Pinpoint the cell where the given text exists, returning its (x, y) midpoint coordinate. 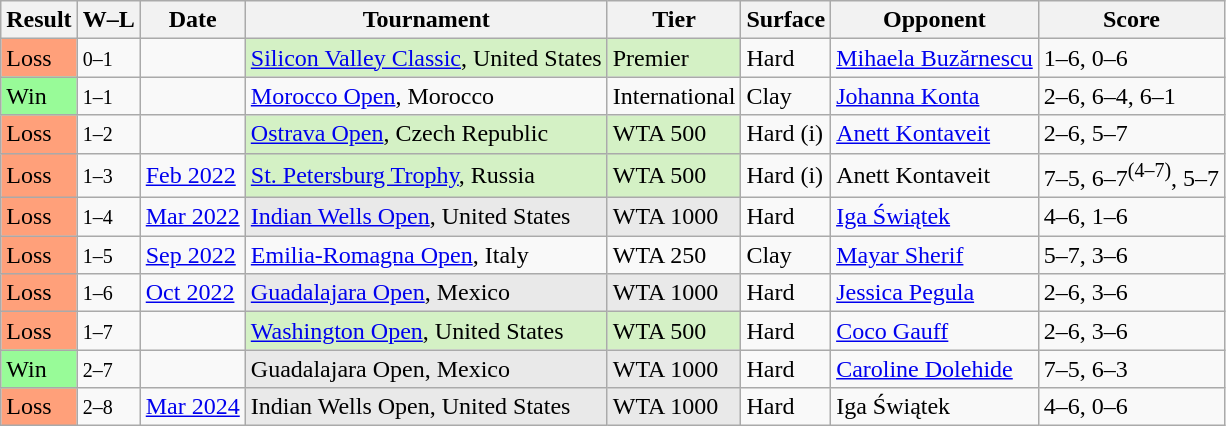
1–7 (108, 331)
2–8 (108, 407)
Caroline Dolehide (935, 369)
Washington Open, United States (426, 331)
International (674, 96)
1–6 (108, 293)
Date (192, 20)
Mar 2024 (192, 407)
Emilia-Romagna Open, Italy (426, 255)
Tournament (426, 20)
4–6, 0–6 (1131, 407)
5–7, 3–6 (1131, 255)
1–2 (108, 134)
Result (39, 20)
Oct 2022 (192, 293)
1–5 (108, 255)
Johanna Konta (935, 96)
Mayar Sherif (935, 255)
Coco Gauff (935, 331)
Sep 2022 (192, 255)
Silicon Valley Classic, United States (426, 58)
W–L (108, 20)
Ostrava Open, Czech Republic (426, 134)
Feb 2022 (192, 176)
Jessica Pegula (935, 293)
Mar 2022 (192, 217)
7–5, 6–3 (1131, 369)
Morocco Open, Morocco (426, 96)
1–6, 0–6 (1131, 58)
0–1 (108, 58)
Premier (674, 58)
Tier (674, 20)
Score (1131, 20)
Surface (786, 20)
Mihaela Buzărnescu (935, 58)
1–3 (108, 176)
4–6, 1–6 (1131, 217)
7–5, 6–7(4–7), 5–7 (1131, 176)
2–6, 5–7 (1131, 134)
2–6, 6–4, 6–1 (1131, 96)
WTA 250 (674, 255)
1–4 (108, 217)
St. Petersburg Trophy, Russia (426, 176)
2–7 (108, 369)
Opponent (935, 20)
1–1 (108, 96)
